Determine the [x, y] coordinate at the center of the cell enclosing the given text.  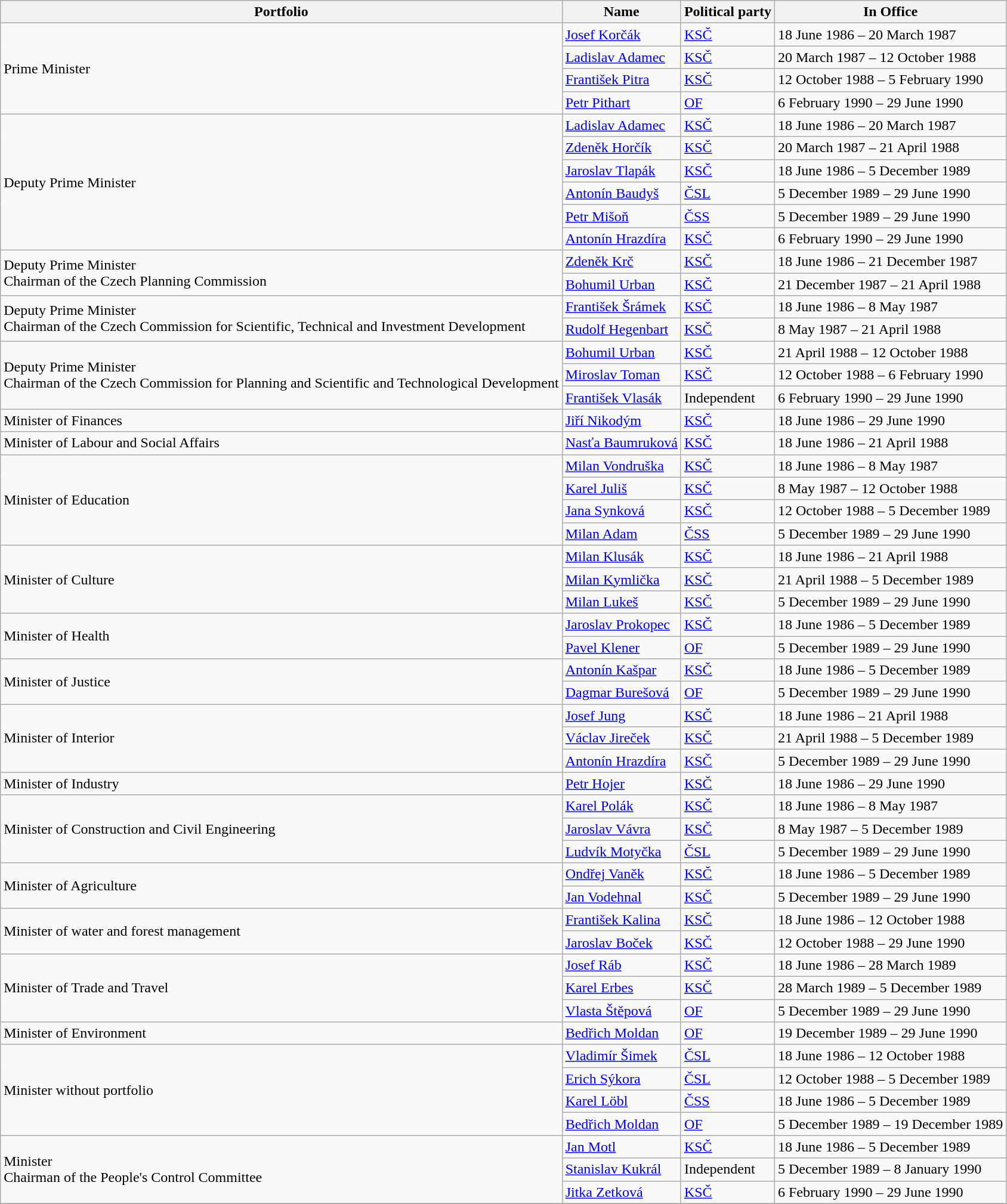
Nasťa Baumruková [622, 443]
Deputy Prime Minister [282, 182]
Ludvík Motyčka [622, 852]
Political party [728, 12]
Vladimír Šimek [622, 1056]
Vlasta Štěpová [622, 1011]
Milan Kymlička [622, 579]
Petr Hojer [622, 784]
Milan Klusák [622, 556]
Minister of Trade and Travel [282, 988]
18 June 1986 – 28 March 1989 [890, 965]
Milan Vondruška [622, 466]
Jaroslav Prokopec [622, 624]
František Pitra [622, 80]
Minister of Construction and Civil Engineering [282, 829]
Minister of Industry [282, 784]
12 October 1988 – 5 February 1990 [890, 80]
5 December 1989 – 19 December 1989 [890, 1124]
František Kalina [622, 920]
Jaroslav Vávra [622, 829]
5 December 1989 – 8 January 1990 [890, 1169]
Minister of Health [282, 636]
8 May 1987 – 21 April 1988 [890, 330]
Václav Jireček [622, 738]
Josef Jung [622, 716]
8 May 1987 – 5 December 1989 [890, 829]
Ondřej Vaněk [622, 874]
21 December 1987 – 21 April 1988 [890, 284]
Minister of Finances [282, 420]
Milan Adam [622, 534]
Minister of Agriculture [282, 886]
Prime Minister [282, 69]
Deputy Prime MinisterChairman of the Czech Commission for Scientific, Technical and Investment Development [282, 318]
21 April 1988 – 12 October 1988 [890, 352]
Stanislav Kukrál [622, 1169]
Minister of Justice [282, 682]
František Vlasák [622, 398]
Jitka Zetková [622, 1192]
Jan Vodehnal [622, 897]
20 March 1987 – 21 April 1988 [890, 148]
Minister of Education [282, 500]
Minister without portfolio [282, 1090]
Jaroslav Tlapák [622, 171]
Karel Juliš [622, 488]
Josef Korčák [622, 35]
MinisterChairman of the People's Control Committee [282, 1169]
Minister of Labour and Social Affairs [282, 443]
Deputy Prime MinisterChairman of the Czech Planning Commission [282, 273]
28 March 1989 – 5 December 1989 [890, 988]
Jaroslav Boček [622, 942]
Rudolf Hegenbart [622, 330]
Deputy Prime MinisterChairman of the Czech Commission for Planning and Scientific and Technological Development [282, 375]
19 December 1989 – 29 June 1990 [890, 1033]
12 October 1988 – 6 February 1990 [890, 375]
Petr Mišoň [622, 216]
Pavel Klener [622, 647]
Minister of Environment [282, 1033]
Petr Pithart [622, 103]
Name [622, 12]
Zdeněk Horčík [622, 148]
Zdeněk Krč [622, 261]
In Office [890, 12]
Antonín Kašpar [622, 670]
Miroslav Toman [622, 375]
Jan Motl [622, 1147]
12 October 1988 – 29 June 1990 [890, 942]
Jana Synková [622, 511]
Dagmar Burešová [622, 693]
Minister of water and forest management [282, 931]
Karel Polák [622, 806]
Minister of Culture [282, 579]
František Šrámek [622, 307]
Antonín Baudyš [622, 193]
Karel Erbes [622, 988]
18 June 1986 – 21 December 1987 [890, 261]
Minister of Interior [282, 738]
Karel Löbl [622, 1101]
8 May 1987 – 12 October 1988 [890, 488]
Milan Lukeš [622, 602]
Jiří Nikodým [622, 420]
20 March 1987 – 12 October 1988 [890, 57]
Erich Sýkora [622, 1079]
Josef Ráb [622, 965]
Portfolio [282, 12]
